Search for the cell housing the specified text and yield its (X, Y) center coordinate. 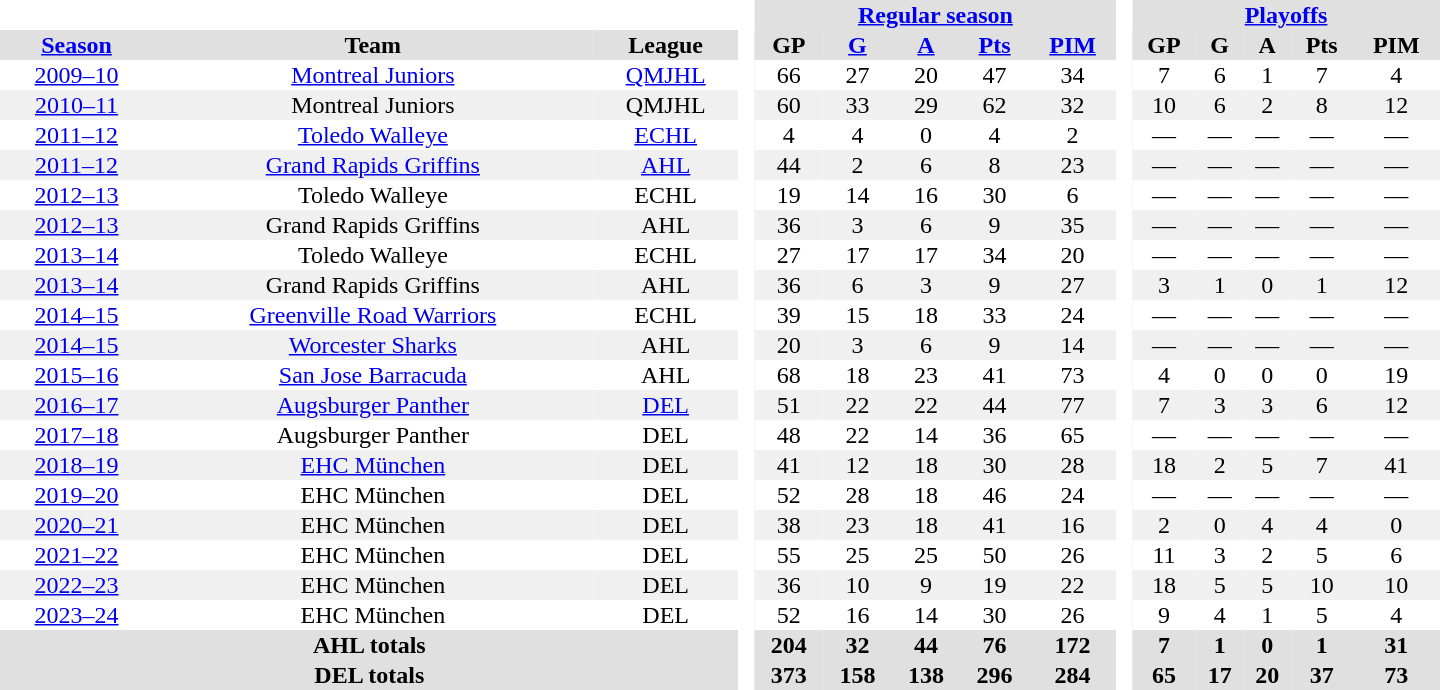
158 (858, 675)
2023–24 (76, 615)
2015–16 (76, 375)
Playoffs (1286, 15)
2022–23 (76, 585)
San Jose Barracuda (373, 375)
39 (788, 315)
60 (788, 105)
62 (994, 105)
48 (788, 435)
296 (994, 675)
2017–18 (76, 435)
50 (994, 555)
47 (994, 75)
31 (1396, 645)
15 (858, 315)
2016–17 (76, 405)
League (666, 45)
Worcester Sharks (373, 345)
37 (1322, 675)
2010–11 (76, 105)
77 (1072, 405)
2009–10 (76, 75)
35 (1072, 225)
204 (788, 645)
284 (1072, 675)
38 (788, 525)
66 (788, 75)
AHL totals (370, 645)
68 (788, 375)
11 (1164, 555)
46 (994, 495)
51 (788, 405)
2020–21 (76, 525)
DEL totals (370, 675)
2021–22 (76, 555)
138 (926, 675)
Greenville Road Warriors (373, 315)
Season (76, 45)
Regular season (935, 15)
2018–19 (76, 465)
172 (1072, 645)
55 (788, 555)
Team (373, 45)
29 (926, 105)
76 (994, 645)
373 (788, 675)
2019–20 (76, 495)
